From the cell containing the given text, extract its center point as (x, y) coordinate. 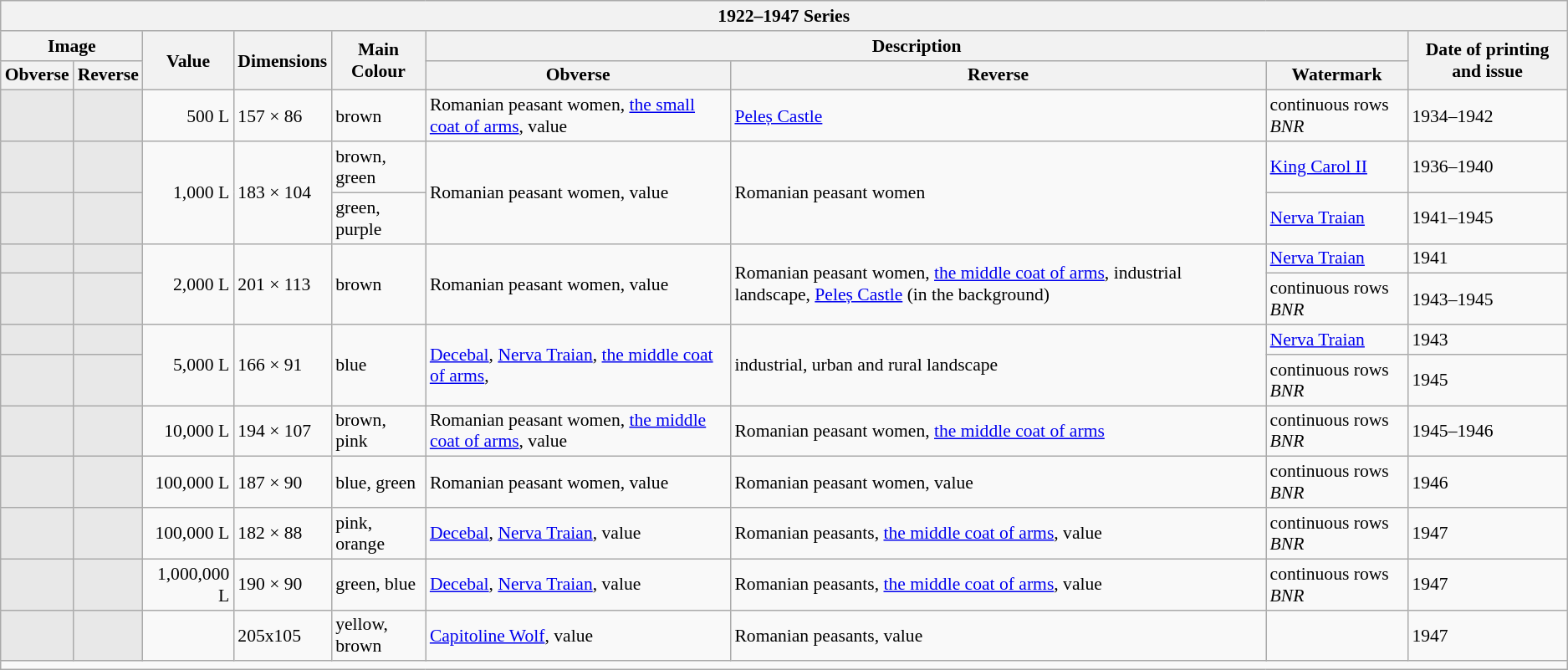
pink, orange (378, 534)
Peleș Castle (998, 115)
Decebal, Nerva Traian, the middle coat of arms, (579, 365)
brown, green (378, 167)
205x105 (283, 636)
Dimensions (283, 60)
5,000 L (188, 365)
yellow, brown (378, 636)
10,000 L (188, 432)
190 × 90 (283, 584)
1936–1940 (1487, 167)
Romanian peasant women, the middle coat of arms, industrial landscape, Peleș Castle (in the background) (998, 284)
Romanian peasant women, the middle coat of arms, value (579, 432)
1943 (1487, 340)
1941–1945 (1487, 217)
2,000 L (188, 284)
187 × 90 (283, 482)
blue, green (378, 482)
201 × 113 (283, 284)
Romanian peasant women, the small coat of arms, value (579, 115)
166 × 91 (283, 365)
500 L (188, 115)
King Carol II (1337, 167)
1,000 L (188, 192)
1,000,000 L (188, 584)
Capitoline Wolf, value (579, 636)
Description (917, 46)
Value (188, 60)
1943–1945 (1487, 299)
1945 (1487, 380)
industrial, urban and rural landscape (998, 365)
182 × 88 (283, 534)
1922–1947 Series (784, 16)
Watermark (1337, 75)
1941 (1487, 258)
green, purple (378, 217)
Date of printing and issue (1487, 60)
blue (378, 365)
157 × 86 (283, 115)
194 × 107 (283, 432)
brown, pink (378, 432)
Romanian peasants, value (998, 636)
1946 (1487, 482)
green, blue (378, 584)
1945–1946 (1487, 432)
Image (72, 46)
Romanian peasant women, the middle coat of arms (998, 432)
183 × 104 (283, 192)
Main Colour (378, 60)
Romanian peasant women (998, 192)
1934–1942 (1487, 115)
